Determine the [X, Y] coordinate at the center of the cell enclosing the given text.  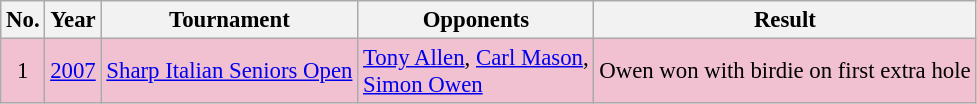
Owen won with birdie on first extra hole [785, 72]
Sharp Italian Seniors Open [230, 72]
Tournament [230, 20]
Year [73, 20]
1 [23, 72]
Opponents [476, 20]
Result [785, 20]
No. [23, 20]
2007 [73, 72]
Tony Allen, Carl Mason, Simon Owen [476, 72]
